Pinpoint the cell where the given text exists, returning its (x, y) midpoint coordinate. 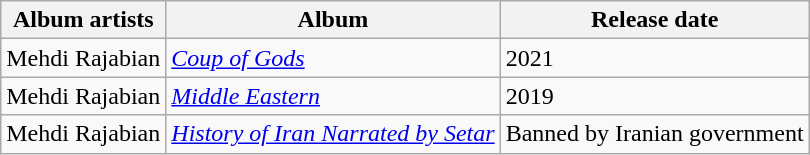
Album artists (84, 20)
Album (333, 20)
History of Iran Narrated by Setar (333, 134)
Coup of Gods (333, 58)
Middle Eastern (333, 96)
Release date (654, 20)
Banned by Iranian government (654, 134)
2021 (654, 58)
2019 (654, 96)
